Determine the [x, y] coordinate at the center of the cell enclosing the given text.  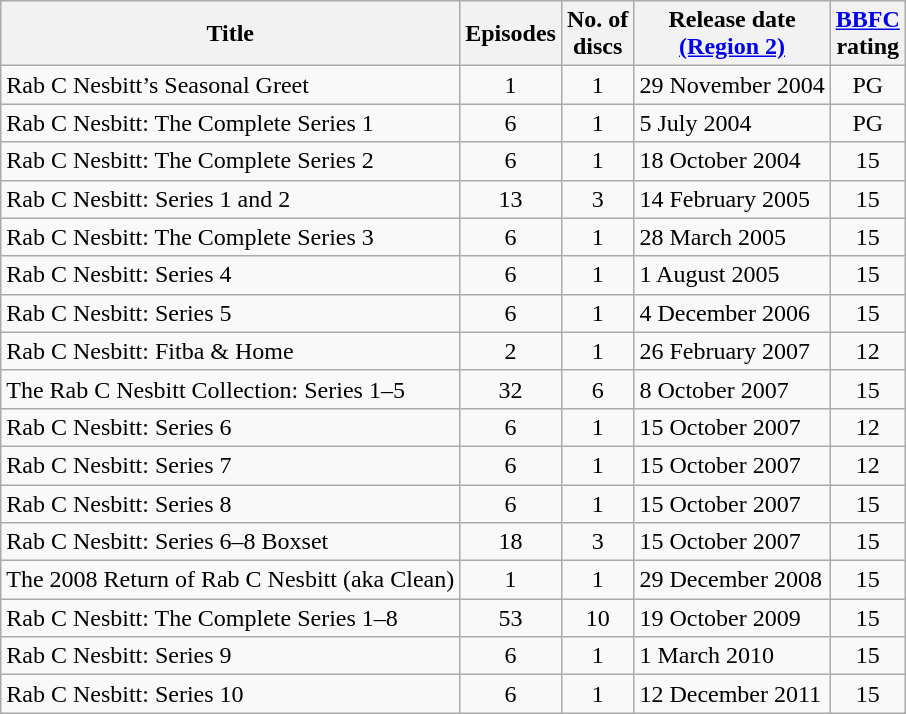
29 November 2004 [732, 85]
Rab C Nesbitt: The Complete Series 3 [230, 237]
No. ofdiscs [597, 34]
18 [511, 542]
Rab C Nesbitt: Fitba & Home [230, 351]
Title [230, 34]
Rab C Nesbitt: The Complete Series 2 [230, 161]
8 October 2007 [732, 389]
26 February 2007 [732, 351]
BBFCrating [868, 34]
19 October 2009 [732, 618]
Rab C Nesbitt: Series 4 [230, 275]
2 [511, 351]
53 [511, 618]
18 October 2004 [732, 161]
Rab C Nesbitt: Series 10 [230, 694]
Rab C Nesbitt: Series 8 [230, 503]
Rab C Nesbitt: The Complete Series 1 [230, 123]
32 [511, 389]
13 [511, 199]
Rab C Nesbitt: Series 5 [230, 313]
Rab C Nesbitt: The Complete Series 1–8 [230, 618]
14 February 2005 [732, 199]
1 August 2005 [732, 275]
Rab C Nesbitt: Series 7 [230, 465]
29 December 2008 [732, 580]
28 March 2005 [732, 237]
Release date(Region 2) [732, 34]
1 March 2010 [732, 656]
The 2008 Return of Rab C Nesbitt (aka Clean) [230, 580]
Rab C Nesbitt: Series 9 [230, 656]
Episodes [511, 34]
Rab C Nesbitt: Series 1 and 2 [230, 199]
4 December 2006 [732, 313]
10 [597, 618]
5 July 2004 [732, 123]
Rab C Nesbitt: Series 6–8 Boxset [230, 542]
Rab C Nesbitt: Series 6 [230, 427]
12 December 2011 [732, 694]
Rab C Nesbitt’s Seasonal Greet [230, 85]
The Rab C Nesbitt Collection: Series 1–5 [230, 389]
